Search for the cell housing the specified text and yield its [X, Y] center coordinate. 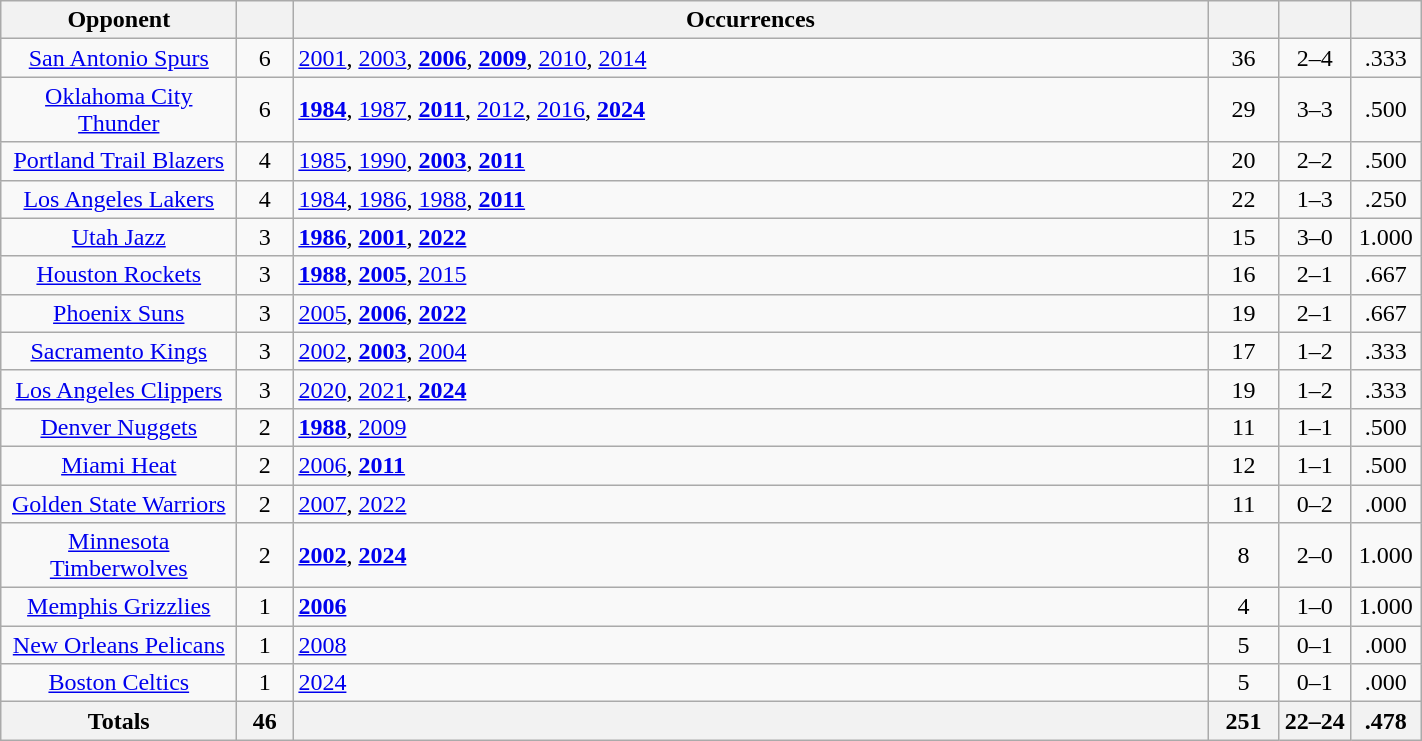
2001, 2003, 2006, 2009, 2010, 2014 [750, 58]
1986, 2001, 2022 [750, 237]
2–4 [1314, 58]
1–3 [1314, 199]
2007, 2022 [750, 503]
2–2 [1314, 161]
1984, 1986, 1988, 2011 [750, 199]
1984, 1987, 2011, 2012, 2016, 2024 [750, 110]
16 [1244, 275]
Denver Nuggets [119, 427]
San Antonio Spurs [119, 58]
Los Angeles Lakers [119, 199]
36 [1244, 58]
3–3 [1314, 110]
17 [1244, 351]
2024 [750, 683]
1988, 2009 [750, 427]
1988, 2005, 2015 [750, 275]
New Orleans Pelicans [119, 645]
Totals [119, 721]
Sacramento Kings [119, 351]
46 [265, 721]
2–0 [1314, 556]
2002, 2003, 2004 [750, 351]
Los Angeles Clippers [119, 389]
2002, 2024 [750, 556]
Golden State Warriors [119, 503]
251 [1244, 721]
2006 [750, 607]
1–0 [1314, 607]
1985, 1990, 2003, 2011 [750, 161]
2006, 2011 [750, 465]
15 [1244, 237]
Oklahoma City Thunder [119, 110]
2008 [750, 645]
Utah Jazz [119, 237]
29 [1244, 110]
2005, 2006, 2022 [750, 313]
.250 [1386, 199]
Miami Heat [119, 465]
Minnesota Timberwolves [119, 556]
Phoenix Suns [119, 313]
22–24 [1314, 721]
Boston Celtics [119, 683]
Memphis Grizzlies [119, 607]
2020, 2021, 2024 [750, 389]
3–0 [1314, 237]
22 [1244, 199]
8 [1244, 556]
Houston Rockets [119, 275]
20 [1244, 161]
.478 [1386, 721]
Opponent [119, 20]
Occurrences [750, 20]
0–2 [1314, 503]
12 [1244, 465]
Portland Trail Blazers [119, 161]
